Search for the cell housing the specified text and yield its [X, Y] center coordinate. 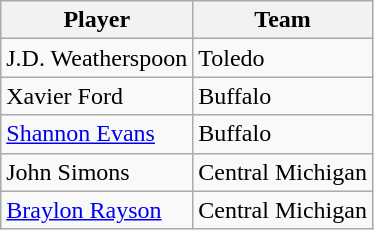
J.D. Weatherspoon [97, 58]
Player [97, 20]
Toledo [283, 58]
Team [283, 20]
Shannon Evans [97, 134]
Braylon Rayson [97, 210]
John Simons [97, 172]
Xavier Ford [97, 96]
